Return (X, Y) of the center of cell containing provided text 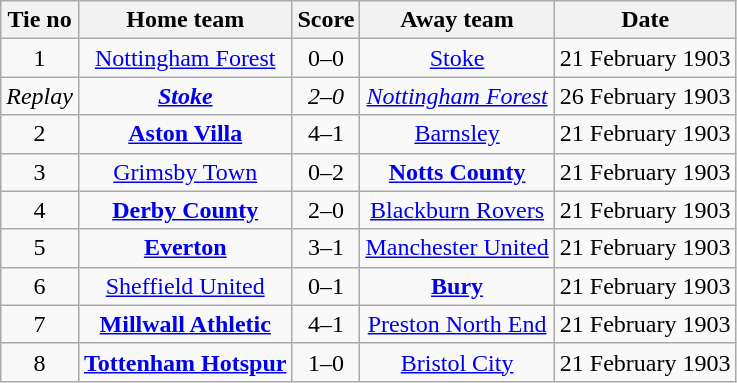
Home team (185, 20)
Tottenham Hotspur (185, 362)
4 (40, 210)
3–1 (326, 248)
Blackburn Rovers (457, 210)
Sheffield United (185, 286)
5 (40, 248)
0–0 (326, 58)
Replay (40, 96)
2 (40, 134)
Grimsby Town (185, 172)
1–0 (326, 362)
6 (40, 286)
Date (645, 20)
Millwall Athletic (185, 324)
3 (40, 172)
Derby County (185, 210)
Bury (457, 286)
0–2 (326, 172)
Aston Villa (185, 134)
Tie no (40, 20)
Everton (185, 248)
26 February 1903 (645, 96)
Preston North End (457, 324)
Bristol City (457, 362)
Notts County (457, 172)
Score (326, 20)
Barnsley (457, 134)
8 (40, 362)
0–1 (326, 286)
7 (40, 324)
1 (40, 58)
Manchester United (457, 248)
Away team (457, 20)
